Detect which cell encompasses the target text, then output its (X, Y) center coordinate. 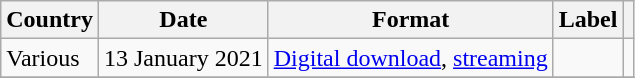
Digital download, streaming (410, 58)
Country (50, 20)
13 January 2021 (183, 58)
Various (50, 58)
Date (183, 20)
Format (410, 20)
Label (588, 20)
